From the cell containing the given text, extract its center point as [x, y] coordinate. 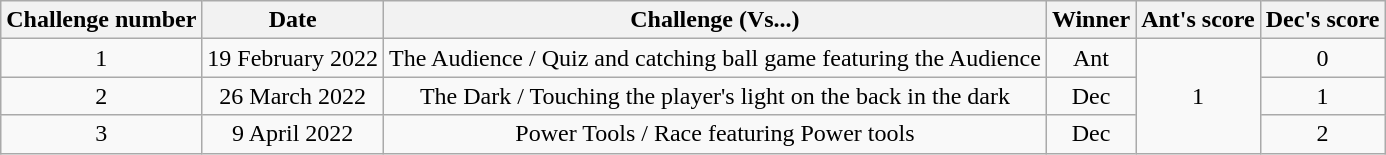
Ant's score [1198, 20]
Power Tools / Race featuring Power tools [716, 134]
26 March 2022 [293, 96]
Winner [1090, 20]
The Audience / Quiz and catching ball game featuring the Audience [716, 58]
Dec's score [1322, 20]
Ant [1090, 58]
0 [1322, 58]
9 April 2022 [293, 134]
Date [293, 20]
The Dark / Touching the player's light on the back in the dark [716, 96]
19 February 2022 [293, 58]
Challenge number [102, 20]
Challenge (Vs...) [716, 20]
3 [102, 134]
